Extract the (X, Y) coordinate from the center of the cell holding the provided text.  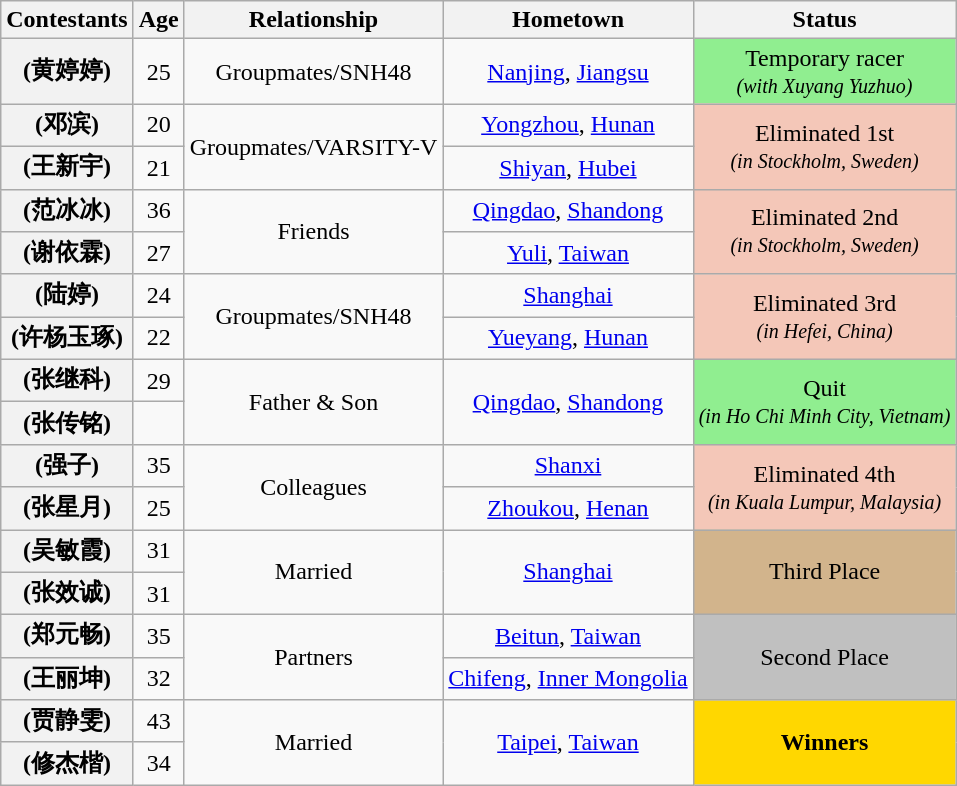
36 (158, 210)
Age (158, 20)
Relationship (314, 20)
Eliminated 1st(in Stockholm, Sweden) (824, 146)
Partners (314, 658)
(范冰冰) (67, 210)
Nanjing, Jiangsu (568, 72)
(邓滨) (67, 126)
Zhoukou, Henan (568, 508)
(修杰楷) (67, 764)
(张传铭) (67, 424)
Colleagues (314, 486)
Yueyang, Hunan (568, 338)
(张继科) (67, 380)
(张效诚) (67, 594)
Shanxi (568, 466)
(陆婷) (67, 296)
Groupmates/VARSITY-V (314, 146)
(吴敏霞) (67, 552)
43 (158, 722)
(谢依霖) (67, 254)
(黄婷婷) (67, 72)
Eliminated 4th(in Kuala Lumpur, Malaysia) (824, 486)
(许杨玉琢) (67, 338)
34 (158, 764)
Taipei, Taiwan (568, 742)
(贾静雯) (67, 722)
(王丽坤) (67, 678)
Eliminated 3rd(in Hefei, China) (824, 316)
29 (158, 380)
Yuli, Taiwan (568, 254)
(郑元畅) (67, 636)
Yongzhou, Hunan (568, 126)
Temporary racer(with Xuyang Yuzhuo) (824, 72)
Father & Son (314, 402)
Beitun, Taiwan (568, 636)
(张星月) (67, 508)
20 (158, 126)
Winners (824, 742)
Friends (314, 232)
Second Place (824, 658)
21 (158, 168)
(王新宇) (67, 168)
Quit(in Ho Chi Minh City, Vietnam) (824, 402)
(强子) (67, 466)
Status (824, 20)
Chifeng, Inner Mongolia (568, 678)
24 (158, 296)
Hometown (568, 20)
Shiyan, Hubei (568, 168)
Third Place (824, 572)
27 (158, 254)
Eliminated 2nd(in Stockholm, Sweden) (824, 232)
32 (158, 678)
Contestants (67, 20)
22 (158, 338)
